Locate the cell with the specified text and output its (x, y) center coordinate. 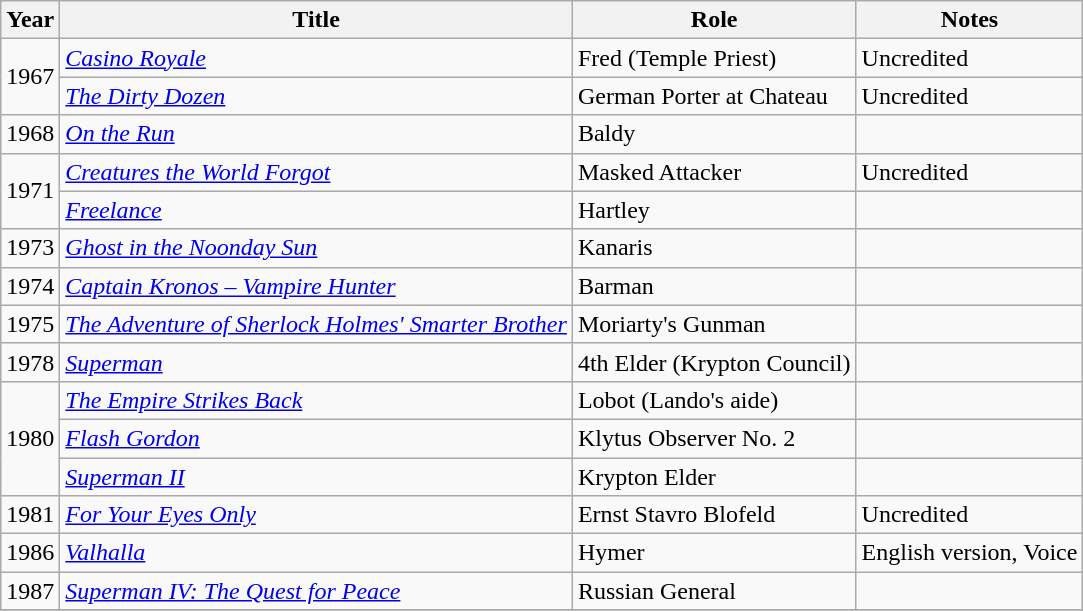
Superman (316, 362)
1987 (30, 591)
Captain Kronos – Vampire Hunter (316, 286)
Russian General (714, 591)
Year (30, 20)
Freelance (316, 210)
Klytus Observer No. 2 (714, 438)
1980 (30, 438)
1975 (30, 324)
For Your Eyes Only (316, 515)
1978 (30, 362)
Moriarty's Gunman (714, 324)
Baldy (714, 134)
1967 (30, 77)
1974 (30, 286)
Lobot (Lando's aide) (714, 400)
The Dirty Dozen (316, 96)
Superman IV: The Quest for Peace (316, 591)
The Empire Strikes Back (316, 400)
1973 (30, 248)
Valhalla (316, 553)
Notes (970, 20)
Title (316, 20)
Kanaris (714, 248)
Casino Royale (316, 58)
1981 (30, 515)
Ernst Stavro Blofeld (714, 515)
Superman II (316, 477)
4th Elder (Krypton Council) (714, 362)
German Porter at Chateau (714, 96)
Masked Attacker (714, 172)
1968 (30, 134)
1986 (30, 553)
Fred (Temple Priest) (714, 58)
The Adventure of Sherlock Holmes' Smarter Brother (316, 324)
1971 (30, 191)
Barman (714, 286)
Role (714, 20)
Hartley (714, 210)
Flash Gordon (316, 438)
Hymer (714, 553)
Krypton Elder (714, 477)
English version, Voice (970, 553)
Creatures the World Forgot (316, 172)
On the Run (316, 134)
Ghost in the Noonday Sun (316, 248)
